Extract the (X, Y) coordinate from the center of the cell holding the provided text.  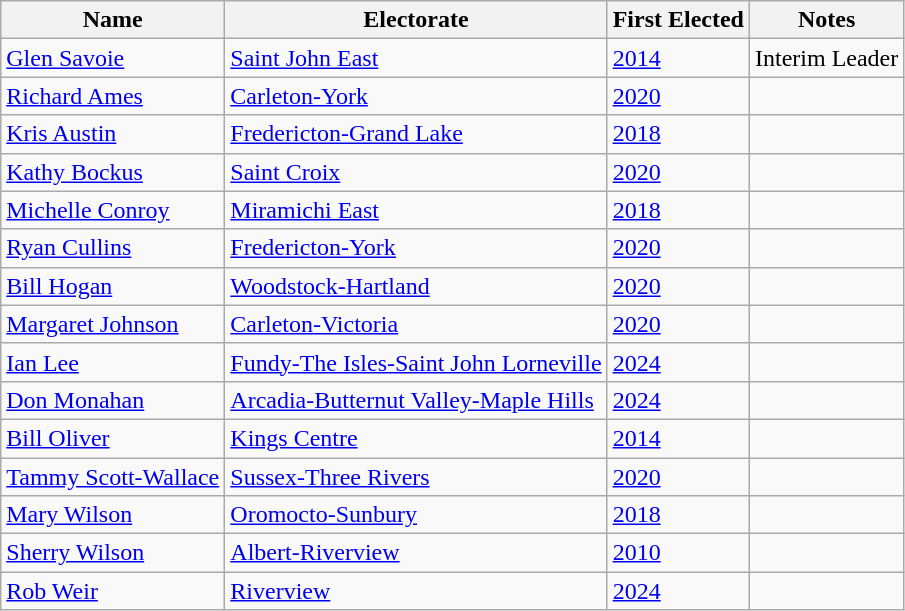
Kathy Bockus (113, 172)
Margaret Johnson (113, 324)
First Elected (678, 20)
Tammy Scott-Wallace (113, 477)
Ian Lee (113, 362)
Saint John East (416, 58)
Electorate (416, 20)
Woodstock-Hartland (416, 286)
2010 (678, 553)
Mary Wilson (113, 515)
Riverview (416, 591)
Notes (826, 20)
Fundy-The Isles-Saint John Lorneville (416, 362)
Carleton-York (416, 96)
Fredericton-Grand Lake (416, 134)
Kris Austin (113, 134)
Rob Weir (113, 591)
Interim Leader (826, 58)
Richard Ames (113, 96)
Fredericton-York (416, 248)
Kings Centre (416, 438)
Bill Hogan (113, 286)
Don Monahan (113, 400)
Name (113, 20)
Glen Savoie (113, 58)
Ryan Cullins (113, 248)
Sherry Wilson (113, 553)
Saint Croix (416, 172)
Michelle Conroy (113, 210)
Arcadia-Butternut Valley-Maple Hills (416, 400)
Carleton-Victoria (416, 324)
Bill Oliver (113, 438)
Sussex-Three Rivers (416, 477)
Miramichi East (416, 210)
Oromocto-Sunbury (416, 515)
Albert-Riverview (416, 553)
